From the cell containing the given text, extract its center point as (x, y) coordinate. 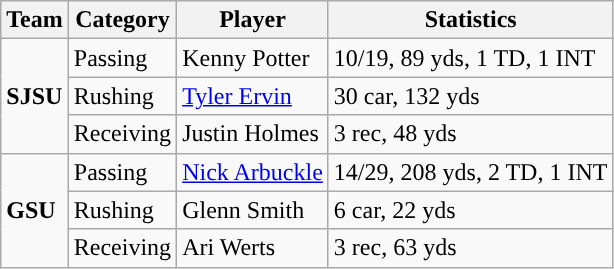
3 rec, 63 yds (470, 248)
30 car, 132 yds (470, 96)
Nick Arbuckle (253, 172)
Player (253, 20)
6 car, 22 yds (470, 210)
Justin Holmes (253, 134)
SJSU (35, 96)
Tyler Ervin (253, 96)
10/19, 89 yds, 1 TD, 1 INT (470, 58)
Team (35, 20)
Glenn Smith (253, 210)
Ari Werts (253, 248)
Category (122, 20)
Statistics (470, 20)
GSU (35, 210)
3 rec, 48 yds (470, 134)
14/29, 208 yds, 2 TD, 1 INT (470, 172)
Kenny Potter (253, 58)
